Pinpoint the cell where the given text exists, returning its (x, y) midpoint coordinate. 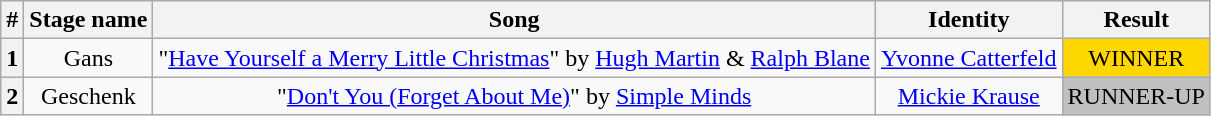
Geschenk (88, 96)
Song (514, 20)
WINNER (1136, 58)
RUNNER-UP (1136, 96)
"Don't You (Forget About Me)" by Simple Minds (514, 96)
Identity (968, 20)
Mickie Krause (968, 96)
Result (1136, 20)
"Have Yourself a Merry Little Christmas" by Hugh Martin & Ralph Blane (514, 58)
# (12, 20)
1 (12, 58)
Yvonne Catterfeld (968, 58)
Gans (88, 58)
Stage name (88, 20)
2 (12, 96)
